Detect which cell encompasses the target text, then output its [X, Y] center coordinate. 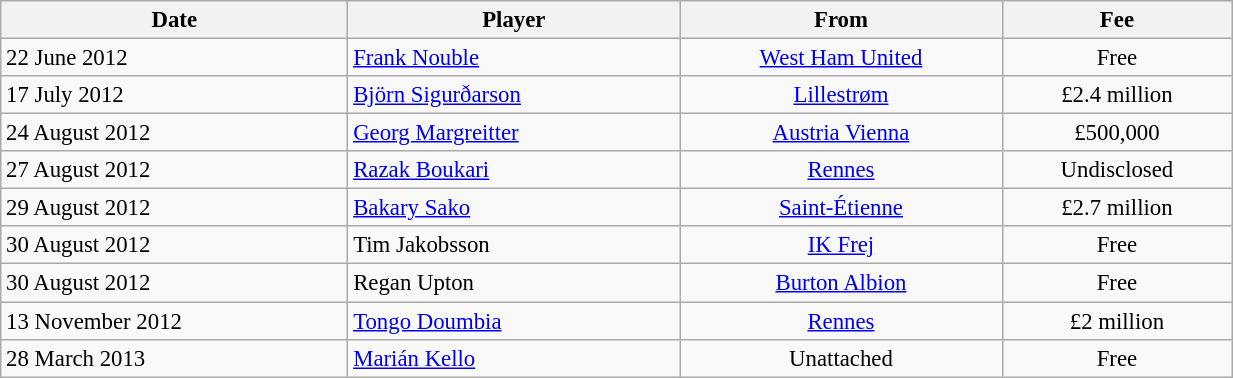
Burton Albion [841, 283]
Bakary Sako [514, 208]
Date [174, 20]
Marián Kello [514, 358]
Frank Nouble [514, 58]
Fee [1116, 20]
Björn Sigurðarson [514, 95]
Georg Margreitter [514, 133]
Player [514, 20]
£2 million [1116, 321]
£2.7 million [1116, 208]
Lillestrøm [841, 95]
24 August 2012 [174, 133]
Tim Jakobsson [514, 245]
Unattached [841, 358]
28 March 2013 [174, 358]
27 August 2012 [174, 170]
£500,000 [1116, 133]
From [841, 20]
IK Frej [841, 245]
Austria Vienna [841, 133]
22 June 2012 [174, 58]
Tongo Doumbia [514, 321]
Regan Upton [514, 283]
13 November 2012 [174, 321]
£2.4 million [1116, 95]
Undisclosed [1116, 170]
Saint-Étienne [841, 208]
29 August 2012 [174, 208]
West Ham United [841, 58]
Razak Boukari [514, 170]
17 July 2012 [174, 95]
